Extract the (X, Y) coordinate from the center of the cell holding the provided text.  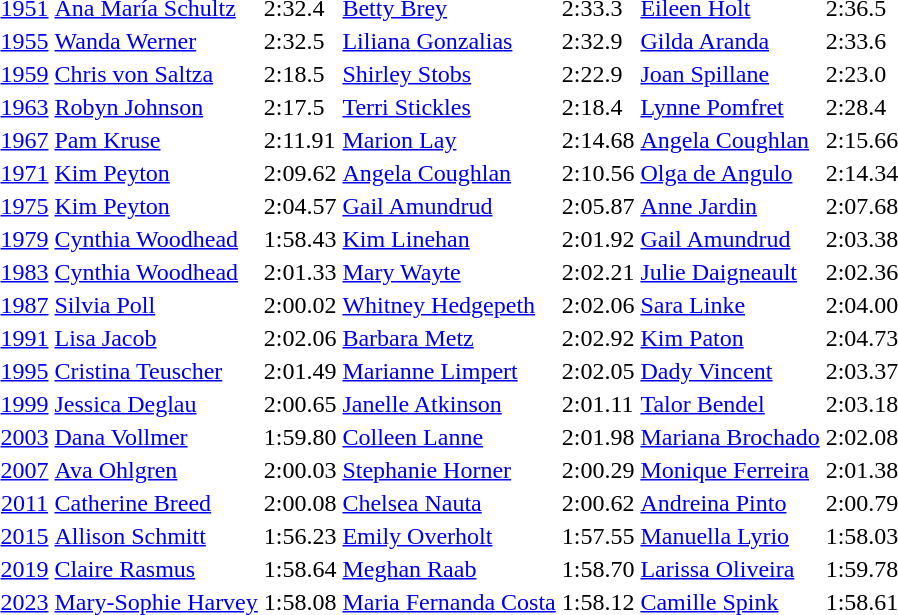
Shirley Stobs (449, 74)
Terri Stickles (449, 107)
2:00.02 (300, 305)
2:00.62 (598, 503)
Marion Lay (449, 140)
Sara Linke (730, 305)
2:00.03 (300, 470)
2:14.68 (598, 140)
2:02.92 (598, 338)
Allison Schmitt (156, 536)
2:09.62 (300, 173)
Joan Spillane (730, 74)
Monique Ferreira (730, 470)
1:57.55 (598, 536)
Emily Overholt (449, 536)
Cristina Teuscher (156, 371)
Liliana Gonzalias (449, 41)
Gilda Aranda (730, 41)
Silvia Poll (156, 305)
Mariana Brochado (730, 437)
Claire Rasmus (156, 569)
2:01.98 (598, 437)
Dady Vincent (730, 371)
1:58.64 (300, 569)
Marianne Limpert (449, 371)
2:32.9 (598, 41)
Anne Jardin (730, 206)
Manuella Lyrio (730, 536)
2:04.57 (300, 206)
Robyn Johnson (156, 107)
1:58.43 (300, 239)
2:02.05 (598, 371)
2:17.5 (300, 107)
Meghan Raab (449, 569)
Wanda Werner (156, 41)
2:22.9 (598, 74)
Lynne Pomfret (730, 107)
2:01.33 (300, 272)
2:00.29 (598, 470)
Dana Vollmer (156, 437)
Jessica Deglau (156, 404)
1:59.80 (300, 437)
Kim Linehan (449, 239)
2:05.87 (598, 206)
Julie Daigneault (730, 272)
2:01.49 (300, 371)
2:11.91 (300, 140)
Chris von Saltza (156, 74)
Olga de Angulo (730, 173)
Talor Bendel (730, 404)
Chelsea Nauta (449, 503)
Ava Ohlgren (156, 470)
2:02.21 (598, 272)
Catherine Breed (156, 503)
Mary Wayte (449, 272)
2:01.92 (598, 239)
1:58.70 (598, 569)
Janelle Atkinson (449, 404)
2:00.65 (300, 404)
Pam Kruse (156, 140)
2:10.56 (598, 173)
2:18.5 (300, 74)
2:18.4 (598, 107)
Larissa Oliveira (730, 569)
Kim Paton (730, 338)
Whitney Hedgepeth (449, 305)
2:32.5 (300, 41)
2:01.11 (598, 404)
1:56.23 (300, 536)
Stephanie Horner (449, 470)
Colleen Lanne (449, 437)
Barbara Metz (449, 338)
Andreina Pinto (730, 503)
Lisa Jacob (156, 338)
2:00.08 (300, 503)
